Detect which cell encompasses the target text, then output its [X, Y] center coordinate. 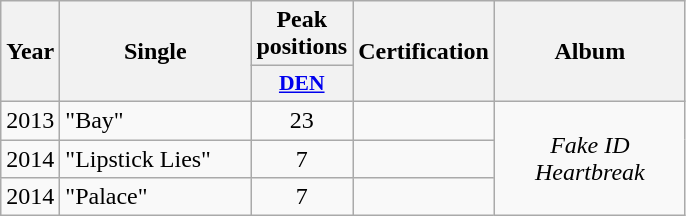
DEN [302, 84]
"Lipstick Lies" [156, 159]
Peak positions [302, 34]
2013 [30, 120]
Album [590, 52]
Fake ID Heartbreak [590, 158]
Certification [424, 52]
"Bay" [156, 120]
"Palace" [156, 197]
Single [156, 52]
23 [302, 120]
Year [30, 52]
